Find where the given text appears and provide that cell's center as [X, Y] coordinate. 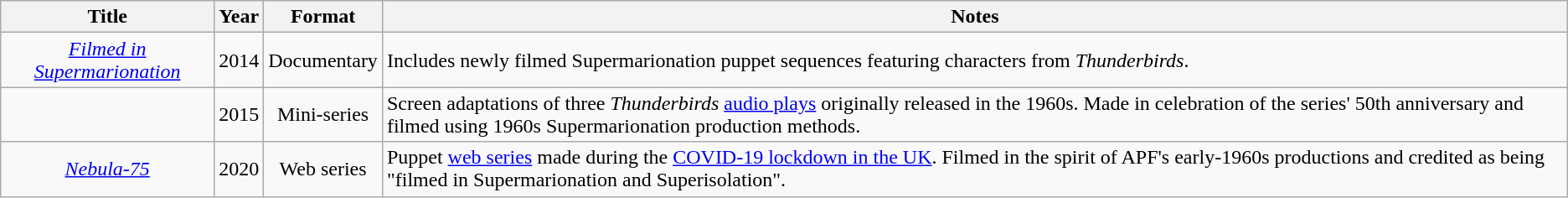
Notes [975, 17]
2015 [240, 114]
Web series [323, 169]
Mini-series [323, 114]
Title [107, 17]
Includes newly filmed Supermarionation puppet sequences featuring characters from Thunderbirds. [975, 60]
Documentary [323, 60]
Format [323, 17]
Year [240, 17]
2020 [240, 169]
Nebula-75 [107, 169]
Filmed in Supermarionation [107, 60]
2014 [240, 60]
